Determine the (x, y) coordinate at the center of the cell enclosing the given text.  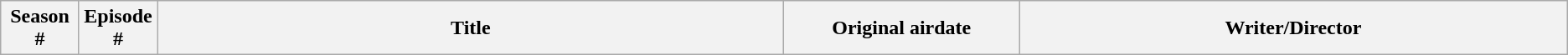
Title (471, 28)
Season # (40, 28)
Original airdate (901, 28)
Episode # (118, 28)
Writer/Director (1293, 28)
